Provide the (X, Y) coordinate of the cell's center where the given text is located.  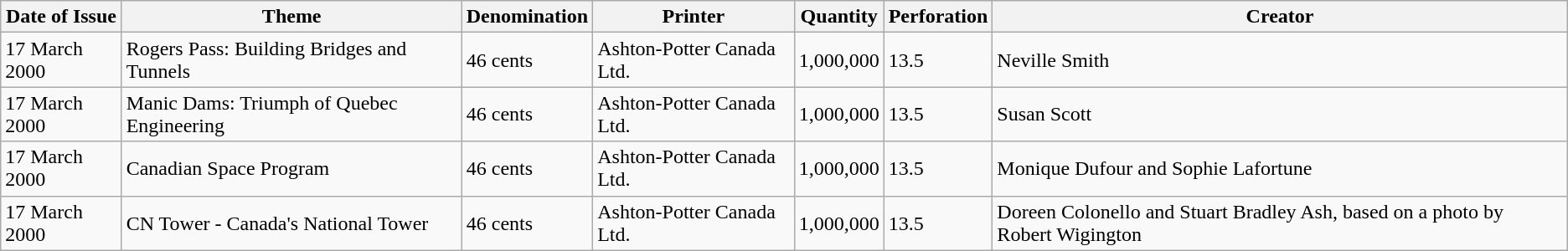
Denomination (527, 17)
Theme (291, 17)
Date of Issue (61, 17)
Monique Dufour and Sophie Lafortune (1280, 169)
Canadian Space Program (291, 169)
Doreen Colonello and Stuart Bradley Ash, based on a photo by Robert Wigington (1280, 223)
Rogers Pass: Building Bridges and Tunnels (291, 60)
Perforation (938, 17)
Susan Scott (1280, 114)
Manic Dams: Triumph of Quebec Engineering (291, 114)
Quantity (839, 17)
Neville Smith (1280, 60)
Printer (694, 17)
Creator (1280, 17)
CN Tower - Canada's National Tower (291, 223)
